Pinpoint the cell where the given text exists, returning its (x, y) midpoint coordinate. 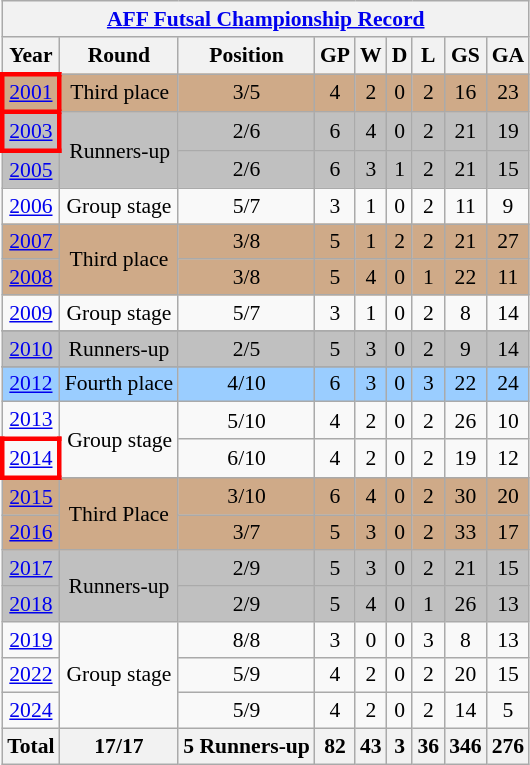
4/10 (246, 384)
10 (508, 420)
2007 (30, 242)
8/8 (246, 640)
2016 (30, 533)
23 (508, 94)
33 (466, 533)
L (428, 56)
3/5 (246, 94)
GP (335, 56)
D (400, 56)
2022 (30, 675)
2006 (30, 206)
2019 (30, 640)
2008 (30, 278)
Year (30, 56)
2009 (30, 313)
2013 (30, 420)
2014 (30, 458)
2017 (30, 569)
6/10 (246, 458)
17 (508, 533)
Total (30, 747)
2012 (30, 384)
5/10 (246, 420)
Third Place (120, 514)
276 (508, 747)
2015 (30, 496)
30 (466, 496)
17/17 (120, 747)
W (371, 56)
3/10 (246, 496)
5 Runners-up (246, 747)
36 (428, 747)
24 (508, 384)
16 (466, 94)
27 (508, 242)
43 (371, 747)
2001 (30, 94)
2003 (30, 132)
2018 (30, 604)
AFF Futsal Championship Record (266, 19)
82 (335, 747)
2005 (30, 170)
2010 (30, 349)
Round (120, 56)
2024 (30, 711)
GA (508, 56)
GS (466, 56)
Fourth place (120, 384)
Position (246, 56)
3/7 (246, 533)
2/5 (246, 349)
346 (466, 747)
12 (508, 458)
